Extract the (X, Y) coordinate from the center of the cell holding the provided text.  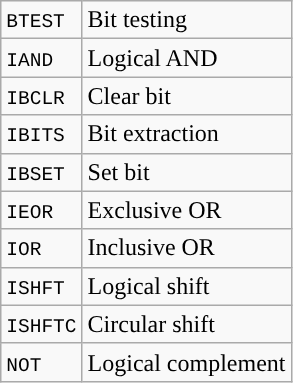
Bit extraction (186, 134)
IBSET (42, 172)
IAND (42, 58)
IOR (42, 248)
Logical AND (186, 58)
Clear bit (186, 96)
Set bit (186, 172)
IBCLR (42, 96)
Exclusive OR (186, 210)
NOT (42, 362)
Logical complement (186, 362)
Inclusive OR (186, 248)
Logical shift (186, 286)
Circular shift (186, 324)
ISHFT (42, 286)
ISHFTC (42, 324)
BTEST (42, 20)
Bit testing (186, 20)
IBITS (42, 134)
IEOR (42, 210)
